Detect which cell encompasses the target text, then output its (X, Y) center coordinate. 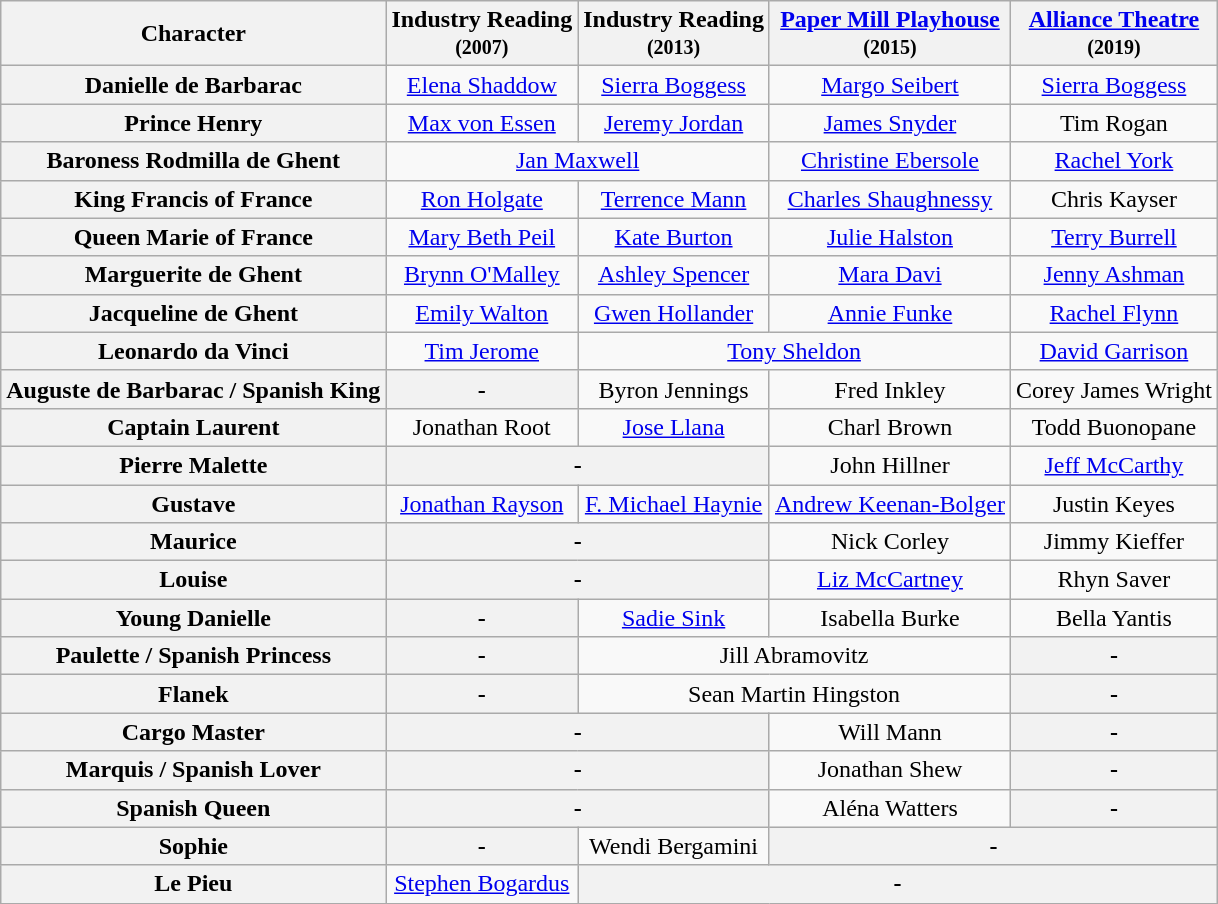
Will Mann (890, 732)
F. Michael Haynie (674, 503)
Julie Halston (890, 237)
Tim Rogan (1114, 123)
Chris Kayser (1114, 199)
Industry Reading (2007) (482, 34)
Character (194, 34)
Gustave (194, 503)
Elena Shaddow (482, 85)
Tim Jerome (482, 351)
Marguerite de Ghent (194, 275)
Margo Seibert (890, 85)
Ron Holgate (482, 199)
Christine Ebersole (890, 161)
Max von Essen (482, 123)
Sophie (194, 846)
Alliance Theatre (2019) (1114, 34)
Liz McCartney (890, 580)
Nick Corley (890, 542)
Jill Abramovitz (794, 656)
Jonathan Shew (890, 770)
Bella Yantis (1114, 618)
Mara Davi (890, 275)
Danielle de Barbarac (194, 85)
Baroness Rodmilla de Ghent (194, 161)
Corey James Wright (1114, 389)
Tony Sheldon (794, 351)
Gwen Hollander (674, 313)
Jenny Ashman (1114, 275)
Paulette / Spanish Princess (194, 656)
Rachel Flynn (1114, 313)
Charl Brown (890, 427)
Prince Henry (194, 123)
Jonathan Root (482, 427)
Mary Beth Peil (482, 237)
Ashley Spencer (674, 275)
Young Danielle (194, 618)
Jose Llana (674, 427)
Andrew Keenan-Bolger (890, 503)
Pierre Malette (194, 465)
Wendi Bergamini (674, 846)
Isabella Burke (890, 618)
Rachel York (1114, 161)
Flanek (194, 694)
Jonathan Rayson (482, 503)
Terrence Mann (674, 199)
Industry Reading (2013) (674, 34)
Jan Maxwell (578, 161)
Fred Inkley (890, 389)
Aléna Watters (890, 808)
Brynn O'Malley (482, 275)
Justin Keyes (1114, 503)
Captain Laurent (194, 427)
Spanish Queen (194, 808)
Jimmy Kieffer (1114, 542)
Paper Mill Playhouse (2015) (890, 34)
Auguste de Barbarac / Spanish King (194, 389)
Rhyn Saver (1114, 580)
Queen Marie of France (194, 237)
Le Pieu (194, 884)
Marquis / Spanish Lover (194, 770)
Sadie Sink (674, 618)
King Francis of France (194, 199)
Stephen Bogardus (482, 884)
Terry Burrell (1114, 237)
Sean Martin Hingston (794, 694)
Maurice (194, 542)
Leonardo da Vinci (194, 351)
Jeremy Jordan (674, 123)
Charles Shaughnessy (890, 199)
Emily Walton (482, 313)
David Garrison (1114, 351)
Byron Jennings (674, 389)
Louise (194, 580)
Jeff McCarthy (1114, 465)
John Hillner (890, 465)
Cargo Master (194, 732)
James Snyder (890, 123)
Todd Buonopane (1114, 427)
Kate Burton (674, 237)
Annie Funke (890, 313)
Jacqueline de Ghent (194, 313)
